Determine the (x, y) coordinate at the center of the cell enclosing the given text.  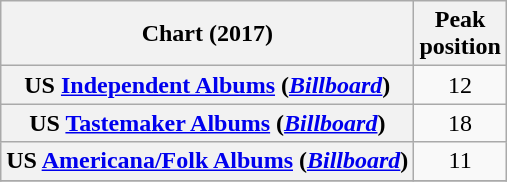
Peakposition (460, 34)
Chart (2017) (208, 34)
11 (460, 161)
18 (460, 123)
US Americana/Folk Albums (Billboard) (208, 161)
12 (460, 85)
US Tastemaker Albums (Billboard) (208, 123)
US Independent Albums (Billboard) (208, 85)
